Determine the (X, Y) coordinate at the center of the cell enclosing the given text.  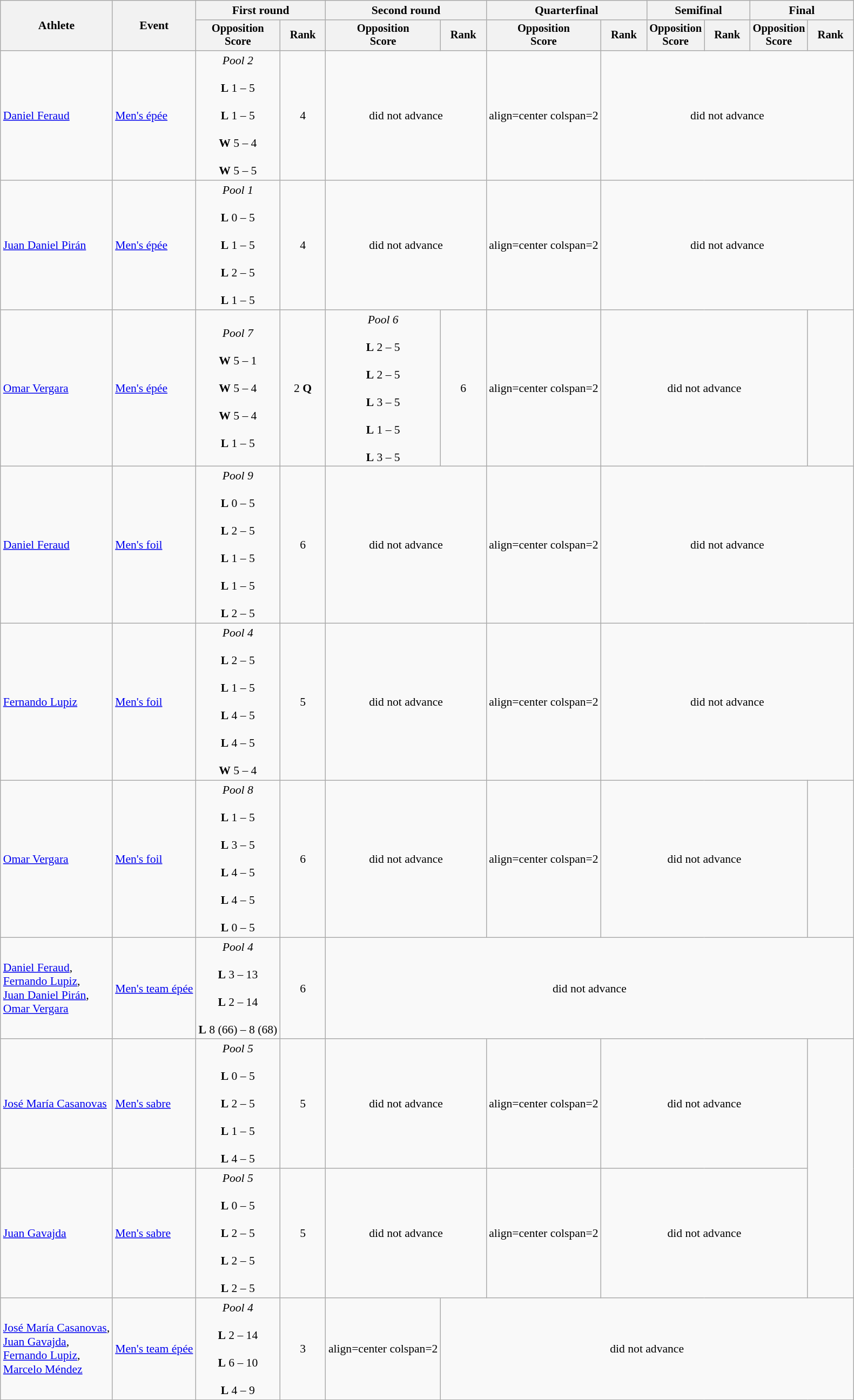
Second round (406, 10)
3 (302, 1349)
Daniel Feraud,Fernando Lupiz,Juan Daniel Pirán,Omar Vergara (56, 988)
2 Q (302, 389)
Event (154, 26)
Pool 4L 2 – 14L 6 – 10L 4 – 9 (238, 1349)
Pool 8L 1 – 5L 3 – 5L 4 – 5L 4 – 5L 0 – 5 (238, 860)
Pool 4L 3 – 13L 2 – 14L 8 (66) – 8 (68) (238, 988)
Juan Daniel Pirán (56, 245)
Fernando Lupiz (56, 702)
Final (802, 10)
Pool 6L 2 – 5L 2 – 5L 3 – 5L 1 – 5L 3 – 5 (383, 389)
José María Casanovas (56, 1104)
First round (260, 10)
Juan Gavajda (56, 1233)
Athlete (56, 26)
Pool 7W 5 – 1W 5 – 4W 5 – 4L 1 – 5 (238, 389)
Pool 1L 0 – 5L 1 – 5L 2 – 5L 1 – 5 (238, 245)
Pool 4L 2 – 5L 1 – 5L 4 – 5L 4 – 5W 5 – 4 (238, 702)
José María Casanovas,Juan Gavajda,Fernando Lupiz,Marcelo Méndez (56, 1349)
Pool 5L 0 – 5L 2 – 5L 1 – 5L 4 – 5 (238, 1104)
Pool 2L 1 – 5L 1 – 5W 5 – 4W 5 – 5 (238, 116)
Pool 5L 0 – 5L 2 – 5L 2 – 5L 2 – 5 (238, 1233)
Semifinal (698, 10)
Quarterfinal (566, 10)
Pool 9L 0 – 5L 2 – 5L 1 – 5L 1 – 5L 2 – 5 (238, 545)
